Search for the cell housing the specified text and yield its [X, Y] center coordinate. 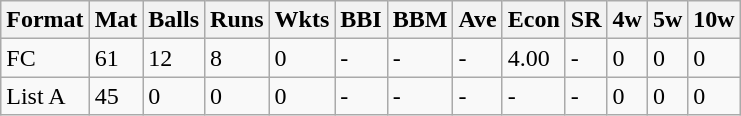
5w [667, 20]
SR [586, 20]
Ave [478, 20]
61 [116, 58]
8 [237, 58]
Runs [237, 20]
Format [45, 20]
12 [174, 58]
List A [45, 96]
Wkts [302, 20]
BBM [420, 20]
Econ [534, 20]
4w [627, 20]
10w [714, 20]
BBI [361, 20]
45 [116, 96]
4.00 [534, 58]
Mat [116, 20]
Balls [174, 20]
FC [45, 58]
